Identify which cell holds the provided text, then report its [X, Y] central coordinate. 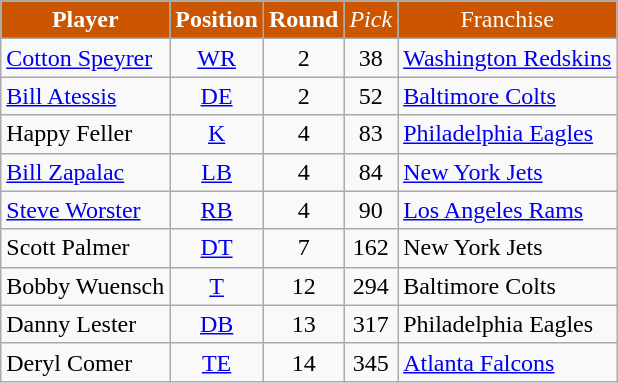
294 [371, 286]
Happy Feller [86, 134]
317 [371, 324]
84 [371, 172]
DT [217, 248]
90 [371, 210]
14 [303, 362]
K [217, 134]
DE [217, 96]
Cotton Speyrer [86, 58]
52 [371, 96]
T [217, 286]
Danny Lester [86, 324]
LB [217, 172]
RB [217, 210]
12 [303, 286]
Pick [371, 20]
162 [371, 248]
TE [217, 362]
Bill Atessis [86, 96]
Deryl Comer [86, 362]
WR [217, 58]
Washington Redskins [508, 58]
83 [371, 134]
DB [217, 324]
Bobby Wuensch [86, 286]
Round [303, 20]
Scott Palmer [86, 248]
Position [217, 20]
Steve Worster [86, 210]
Bill Zapalac [86, 172]
Player [86, 20]
Los Angeles Rams [508, 210]
Atlanta Falcons [508, 362]
Franchise [508, 20]
13 [303, 324]
345 [371, 362]
7 [303, 248]
38 [371, 58]
